For the text-containing cell, return its midpoint in [X, Y] coordinate format. 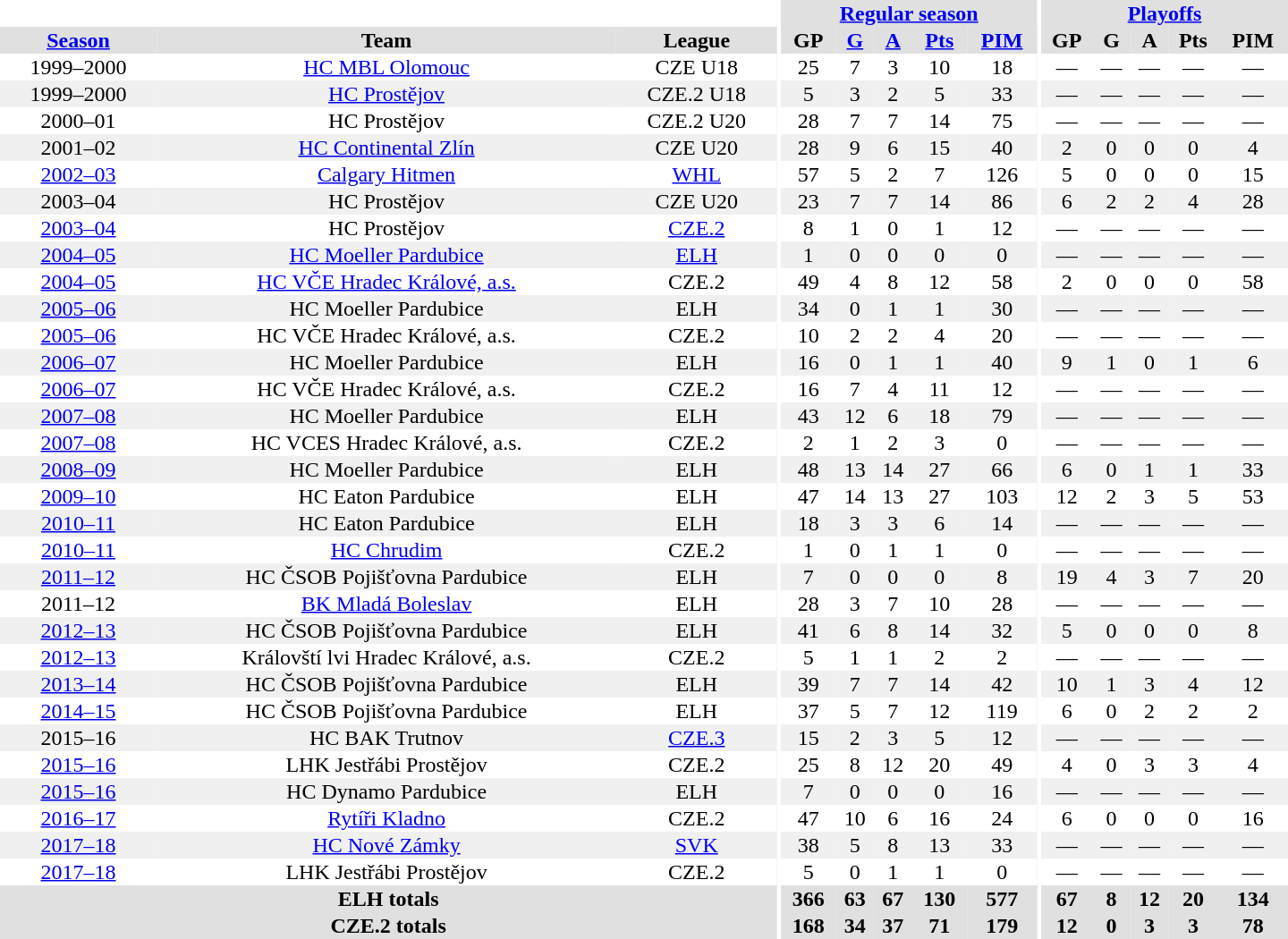
League [696, 40]
CZE.2 totals [388, 926]
BK Mladá Boleslav [386, 604]
2008–09 [79, 469]
HC MBL Olomouc [386, 67]
63 [855, 899]
134 [1253, 899]
Calgary Hitmen [386, 174]
HC Continental Zlín [386, 148]
366 [809, 899]
11 [939, 389]
2014–15 [79, 711]
ELH totals [388, 899]
32 [1002, 630]
2013–14 [79, 684]
57 [809, 174]
HC Nové Zámky [386, 845]
86 [1002, 201]
Playoffs [1165, 13]
130 [939, 899]
71 [939, 926]
Season [79, 40]
2009–10 [79, 496]
119 [1002, 711]
Rytíři Kladno [386, 818]
43 [809, 416]
24 [1002, 818]
23 [809, 201]
126 [1002, 174]
39 [809, 684]
HC BAK Trutnov [386, 738]
30 [1002, 309]
Regular season [909, 13]
42 [1002, 684]
66 [1002, 469]
HC Dynamo Pardubice [386, 791]
577 [1002, 899]
41 [809, 630]
2002–03 [79, 174]
19 [1066, 577]
38 [809, 845]
SVK [696, 845]
Královští lvi Hradec Králové, a.s. [386, 657]
2001–02 [79, 148]
HC Chrudim [386, 550]
103 [1002, 496]
78 [1253, 926]
CZE.2 U20 [696, 121]
2000–01 [79, 121]
Team [386, 40]
75 [1002, 121]
CZE.2 U18 [696, 94]
79 [1002, 416]
179 [1002, 926]
168 [809, 926]
CZE.3 [696, 738]
2016–17 [79, 818]
HC VCES Hradec Králové, a.s. [386, 443]
CZE U18 [696, 67]
WHL [696, 174]
48 [809, 469]
53 [1253, 496]
